Output the [x, y] coordinate of the center of the cell containing the given text.  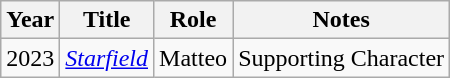
Role [194, 20]
Title [107, 20]
Starfield [107, 58]
Matteo [194, 58]
Supporting Character [342, 58]
2023 [30, 58]
Year [30, 20]
Notes [342, 20]
